Capture the cell that displays the provided text and extract its [X, Y] central coordinate. 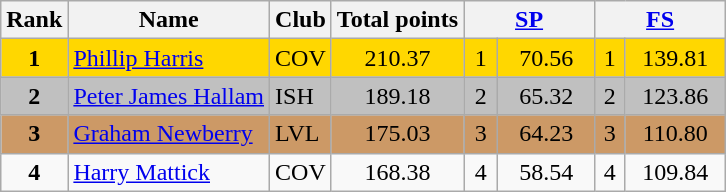
110.80 [676, 134]
Phillip Harris [169, 58]
58.54 [546, 172]
109.84 [676, 172]
210.37 [397, 58]
SP [530, 20]
189.18 [397, 96]
70.56 [546, 58]
64.23 [546, 134]
Peter James Hallam [169, 96]
123.86 [676, 96]
Club [301, 20]
175.03 [397, 134]
Rank [34, 20]
ISH [301, 96]
FS [660, 20]
168.38 [397, 172]
139.81 [676, 58]
65.32 [546, 96]
Harry Mattick [169, 172]
Graham Newberry [169, 134]
LVL [301, 134]
Total points [397, 20]
Name [169, 20]
